Extract the (x, y) coordinate from the center of the cell holding the provided text.  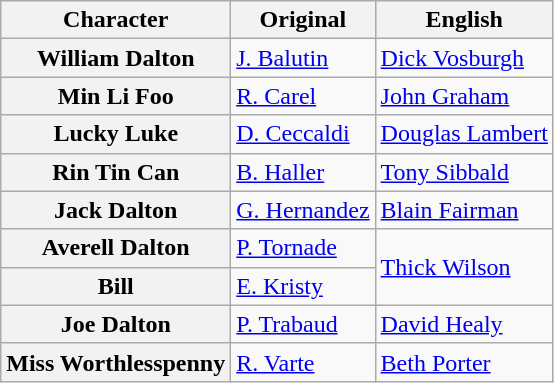
Original (303, 20)
R. Carel (303, 96)
Averell Dalton (116, 248)
David Healy (464, 324)
Miss Worthlesspenny (116, 362)
E. Kristy (303, 286)
D. Ceccaldi (303, 134)
P. Trabaud (303, 324)
R. Varte (303, 362)
Dick Vosburgh (464, 58)
Thick Wilson (464, 267)
Douglas Lambert (464, 134)
John Graham (464, 96)
Min Li Foo (116, 96)
Rin Tin Can (116, 172)
English (464, 20)
P. Tornade (303, 248)
Tony Sibbald (464, 172)
Joe Dalton (116, 324)
Lucky Luke (116, 134)
Beth Porter (464, 362)
William Dalton (116, 58)
Jack Dalton (116, 210)
Character (116, 20)
G. Hernandez (303, 210)
Bill (116, 286)
Blain Fairman (464, 210)
J. Balutin (303, 58)
B. Haller (303, 172)
